Capture the cell that displays the provided text and extract its [x, y] central coordinate. 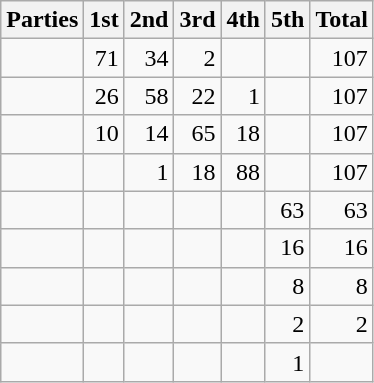
4th [243, 20]
14 [149, 134]
26 [104, 96]
3rd [198, 20]
5th [287, 20]
Parties [42, 20]
1st [104, 20]
65 [198, 134]
71 [104, 58]
10 [104, 134]
22 [198, 96]
58 [149, 96]
2nd [149, 20]
88 [243, 172]
Total [342, 20]
34 [149, 58]
